Search for the cell housing the specified text and yield its (X, Y) center coordinate. 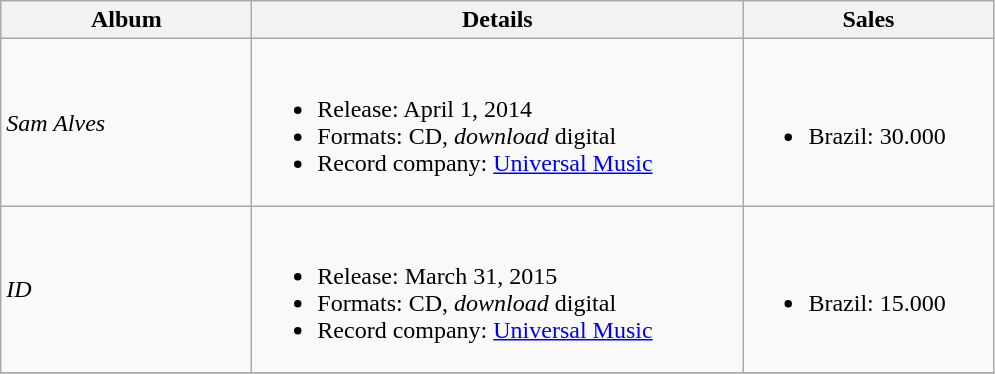
Details (498, 20)
Sales (868, 20)
Brazil: 30.000 (868, 122)
ID (126, 290)
Brazil: 15.000 (868, 290)
Release: March 31, 2015Formats: CD, download digitalRecord company: Universal Music (498, 290)
Album (126, 20)
Sam Alves (126, 122)
Release: April 1, 2014Formats: CD, download digitalRecord company: Universal Music (498, 122)
